For the text-containing cell, return its midpoint in [X, Y] coordinate format. 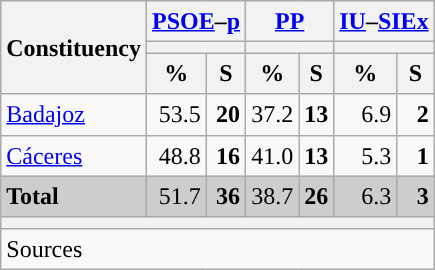
6.9 [366, 114]
Cáceres [74, 156]
2 [416, 114]
Badajoz [74, 114]
Total [74, 196]
37.2 [272, 114]
1 [416, 156]
PP [290, 22]
53.5 [176, 114]
38.7 [272, 196]
36 [226, 196]
Sources [218, 248]
41.0 [272, 156]
Constituency [74, 48]
PSOE–p [196, 22]
16 [226, 156]
3 [416, 196]
26 [316, 196]
48.8 [176, 156]
IU–SIEx [384, 22]
20 [226, 114]
51.7 [176, 196]
5.3 [366, 156]
6.3 [366, 196]
